Capture the cell that displays the provided text and extract its (X, Y) central coordinate. 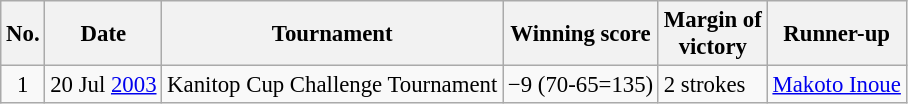
Margin ofvictory (712, 34)
2 strokes (712, 85)
Kanitop Cup Challenge Tournament (332, 85)
No. (23, 34)
20 Jul 2003 (104, 85)
Date (104, 34)
Makoto Inoue (836, 85)
Tournament (332, 34)
Runner-up (836, 34)
Winning score (581, 34)
1 (23, 85)
−9 (70-65=135) (581, 85)
